Detect which cell encompasses the target text, then output its [x, y] center coordinate. 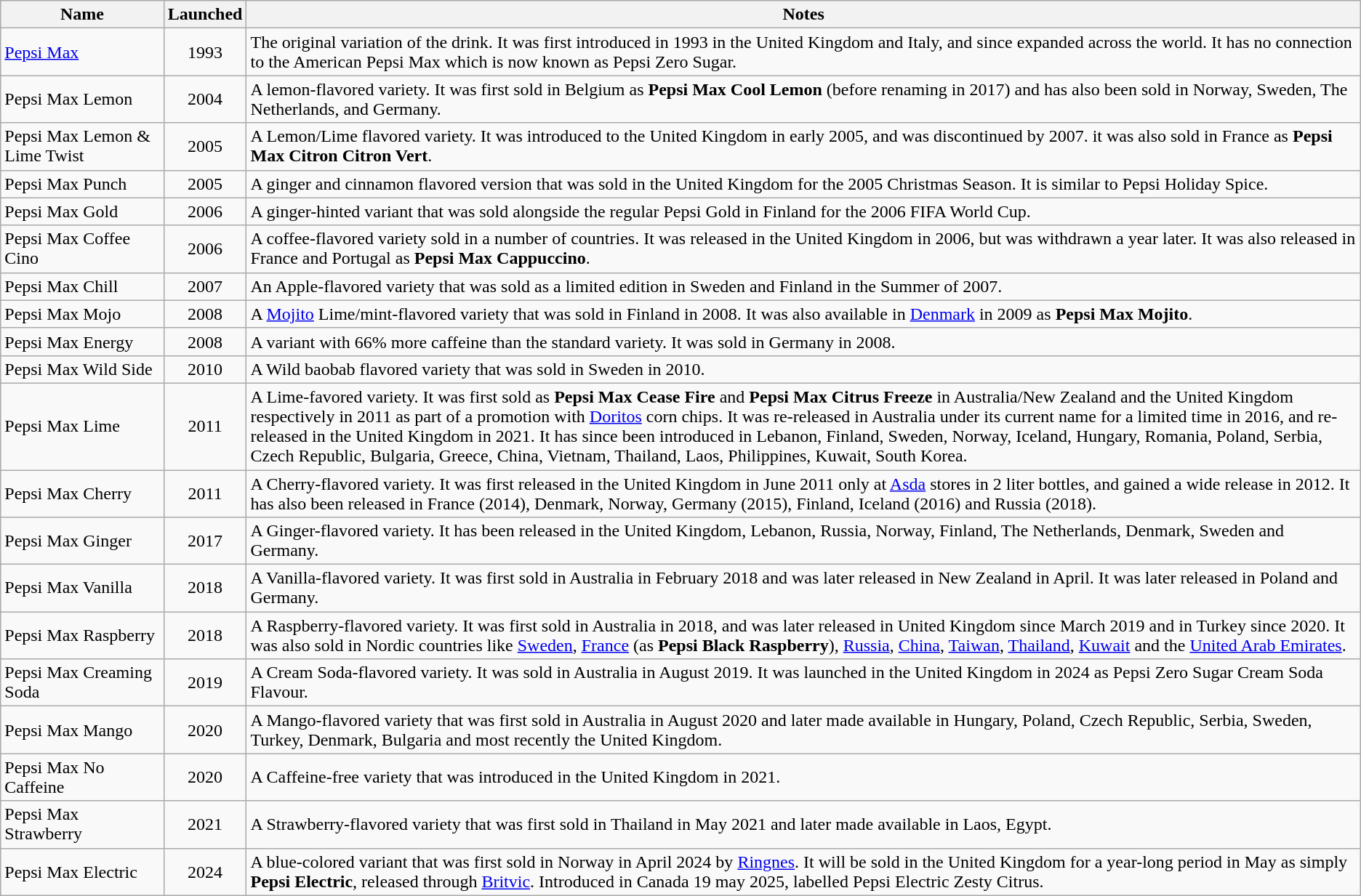
2019 [205, 683]
Pepsi Max Mojo [82, 314]
A Caffeine-free variety that was introduced in the United Kingdom in 2021. [803, 778]
Pepsi Max Energy [82, 342]
Pepsi Max Mango [82, 730]
2017 [205, 541]
Pepsi Max Gold [82, 211]
2021 [205, 824]
Pepsi Max No Caffeine [82, 778]
A Mojito Lime/mint-flavored variety that was sold in Finland in 2008. It was also available in Denmark in 2009 as Pepsi Max Mojito. [803, 314]
Pepsi Max Cherry [82, 493]
Launched [205, 15]
Pepsi Max Lime [82, 426]
2010 [205, 369]
Pepsi Max Lemon & Lime Twist [82, 147]
Pepsi Max Creaming Soda [82, 683]
2007 [205, 286]
Notes [803, 15]
2004 [205, 99]
Pepsi Max Ginger [82, 541]
A variant with 66% more caffeine than the standard variety. It was sold in Germany in 2008. [803, 342]
2024 [205, 872]
Pepsi Max Lemon [82, 99]
Pepsi Max Chill [82, 286]
Pepsi Max Electric [82, 872]
Name [82, 15]
Pepsi Max Punch [82, 184]
A ginger-hinted variant that was sold alongside the regular Pepsi Gold in Finland for the 2006 FIFA World Cup. [803, 211]
Pepsi Max Vanilla [82, 589]
A ginger and cinnamon flavored version that was sold in the United Kingdom for the 2005 Christmas Season. It is similar to Pepsi Holiday Spice. [803, 184]
Pepsi Max Raspberry [82, 635]
Pepsi Max [82, 52]
Pepsi Max Wild Side [82, 369]
A Wild baobab flavored variety that was sold in Sweden in 2010. [803, 369]
A Strawberry-flavored variety that was first sold in Thailand in May 2021 and later made available in Laos, Egypt. [803, 824]
An Apple-flavored variety that was sold as a limited edition in Sweden and Finland in the Summer of 2007. [803, 286]
Pepsi Max Strawberry [82, 824]
Pepsi Max Coffee Cino [82, 249]
1993 [205, 52]
